Provide the (X, Y) coordinate of the cell's center where the given text is located.  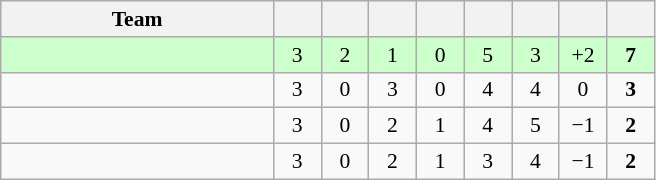
Team (138, 19)
+2 (583, 55)
7 (631, 55)
